From the cell containing the given text, extract its center point as [X, Y] coordinate. 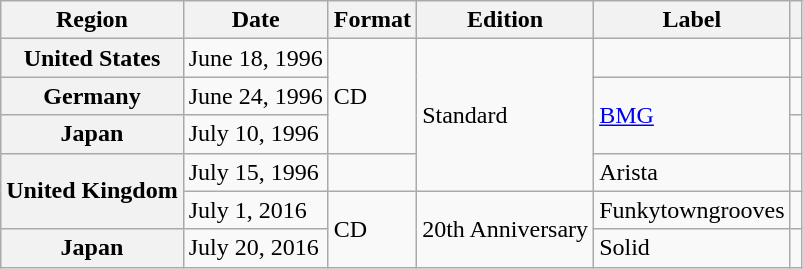
BMG [692, 115]
July 1, 2016 [256, 210]
Germany [92, 96]
Region [92, 20]
Date [256, 20]
July 15, 1996 [256, 172]
June 24, 1996 [256, 96]
July 20, 2016 [256, 248]
July 10, 1996 [256, 134]
Format [372, 20]
Standard [506, 115]
United States [92, 58]
Solid [692, 248]
Label [692, 20]
June 18, 1996 [256, 58]
United Kingdom [92, 191]
Edition [506, 20]
20th Anniversary [506, 229]
Funkytowngrooves [692, 210]
Arista [692, 172]
